Capture the cell that displays the provided text and extract its [X, Y] central coordinate. 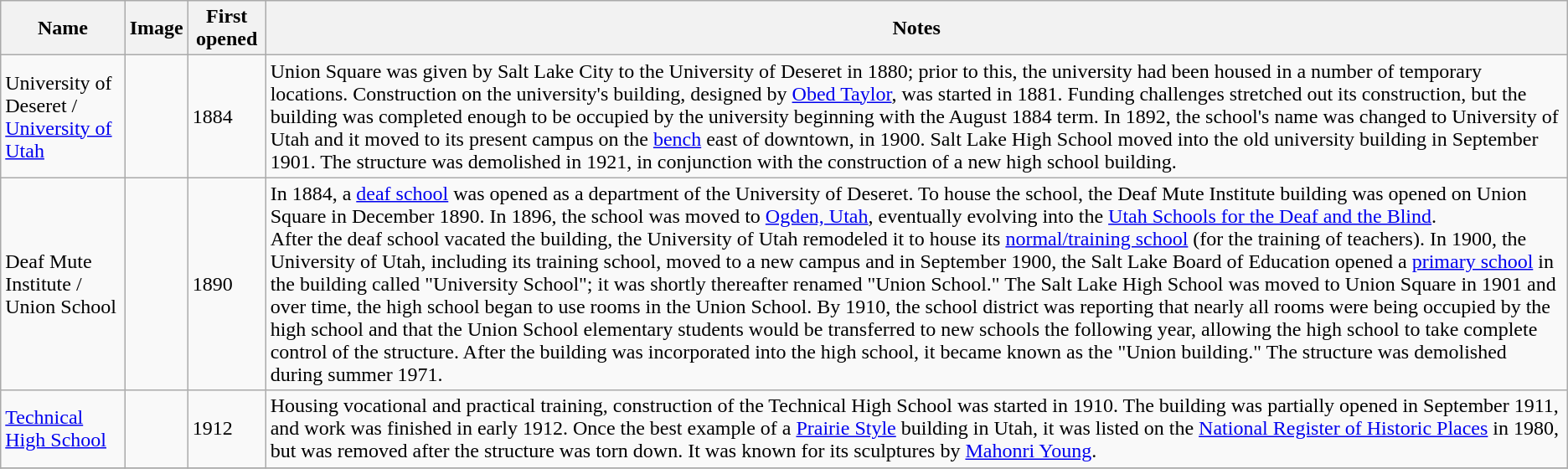
1884 [226, 116]
1912 [226, 429]
First opened [226, 28]
Notes [916, 28]
Technical High School [63, 429]
University of Deseret /University of Utah [63, 116]
1890 [226, 284]
Name [63, 28]
Image [156, 28]
Deaf Mute Institute / Union School [63, 284]
